Determine the (X, Y) coordinate at the center of the cell enclosing the given text.  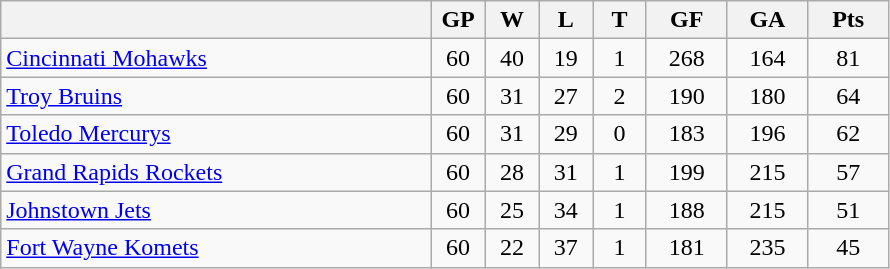
22 (512, 248)
Troy Bruins (216, 96)
268 (686, 58)
2 (620, 96)
180 (768, 96)
199 (686, 172)
62 (848, 134)
190 (686, 96)
164 (768, 58)
34 (566, 210)
T (620, 20)
235 (768, 248)
29 (566, 134)
Fort Wayne Komets (216, 248)
19 (566, 58)
28 (512, 172)
GP (458, 20)
40 (512, 58)
51 (848, 210)
Johnstown Jets (216, 210)
181 (686, 248)
27 (566, 96)
0 (620, 134)
Cincinnati Mohawks (216, 58)
Grand Rapids Rockets (216, 172)
196 (768, 134)
Pts (848, 20)
57 (848, 172)
81 (848, 58)
64 (848, 96)
45 (848, 248)
188 (686, 210)
GA (768, 20)
25 (512, 210)
Toledo Mercurys (216, 134)
183 (686, 134)
W (512, 20)
GF (686, 20)
L (566, 20)
37 (566, 248)
